Locate the cell with the specified text and output its [x, y] center coordinate. 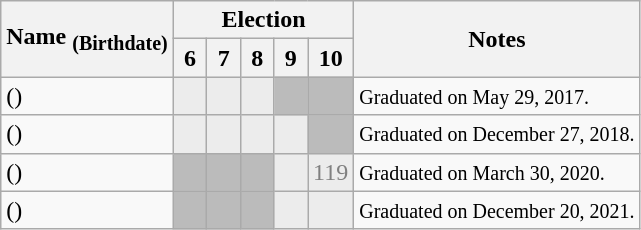
Graduated on December 20, 2021. [497, 210]
119 [331, 172]
7 [224, 58]
9 [291, 58]
10 [331, 58]
Election [263, 20]
Name (Birthdate) [88, 39]
Graduated on December 27, 2018. [497, 134]
Graduated on March 30, 2020. [497, 172]
Notes [497, 39]
Graduated on May 29, 2017. [497, 96]
6 [190, 58]
8 [257, 58]
